Output the [X, Y] coordinate of the center of the cell containing the given text.  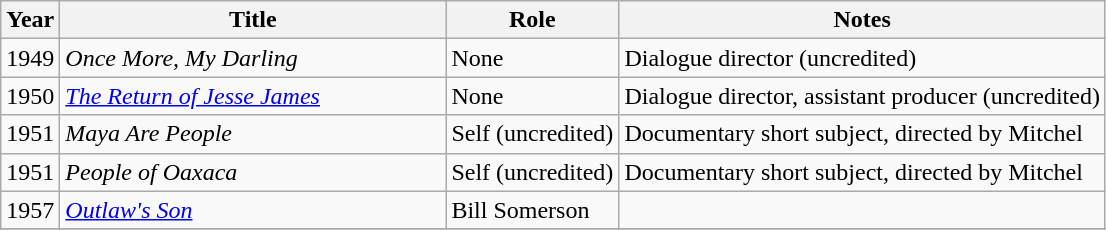
Title [253, 20]
Notes [862, 20]
People of Oaxaca [253, 172]
Bill Somerson [532, 210]
1950 [30, 96]
Outlaw's Son [253, 210]
Year [30, 20]
1957 [30, 210]
The Return of Jesse James [253, 96]
Once More, My Darling [253, 58]
Dialogue director, assistant producer (uncredited) [862, 96]
1949 [30, 58]
Dialogue director (uncredited) [862, 58]
Maya Are People [253, 134]
Role [532, 20]
